Output the [x, y] coordinate of the center of the cell containing the given text.  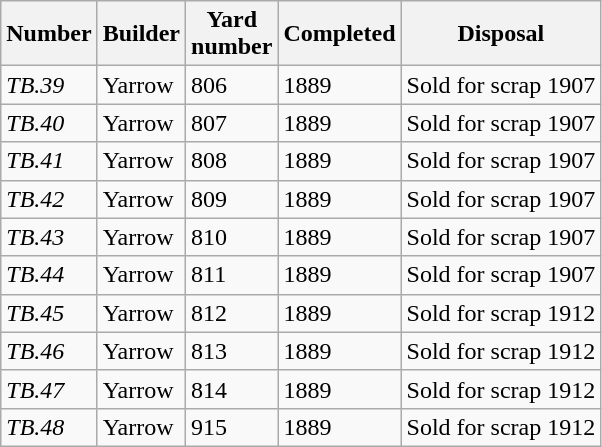
TB.40 [49, 123]
Disposal [501, 34]
TB.39 [49, 85]
TB.42 [49, 199]
Number [49, 34]
Yardnumber [232, 34]
TB.47 [49, 389]
814 [232, 389]
811 [232, 275]
915 [232, 427]
TB.48 [49, 427]
TB.46 [49, 351]
TB.43 [49, 237]
TB.45 [49, 313]
812 [232, 313]
810 [232, 237]
Builder [141, 34]
808 [232, 161]
809 [232, 199]
TB.44 [49, 275]
TB.41 [49, 161]
806 [232, 85]
Completed [340, 34]
807 [232, 123]
813 [232, 351]
